Detect which cell encompasses the target text, then output its (x, y) center coordinate. 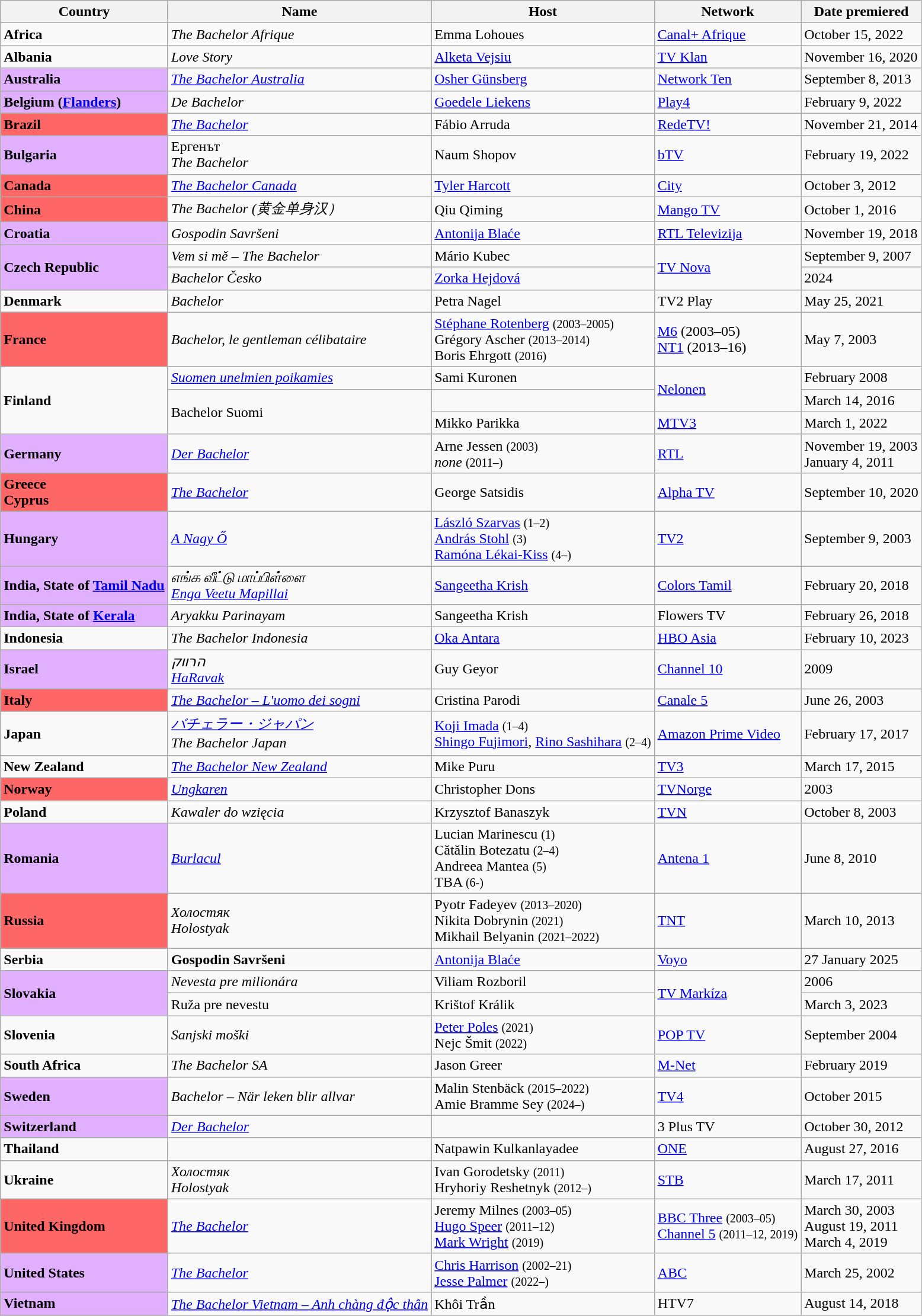
March 3, 2023 (862, 1004)
Kawaler do wzięcia (299, 812)
Osher Günsberg (543, 79)
March 17, 2011 (862, 1180)
Country (84, 12)
The Bachelor Canada (299, 185)
South Africa (84, 1065)
Belgium (Flanders) (84, 102)
Norway (84, 789)
Petra Nagel (543, 301)
STB (728, 1180)
March 10, 2013 (862, 921)
Finland (84, 400)
India, State of Kerala (84, 616)
Date premiered (862, 12)
Alketa Vejsiu (543, 57)
GreeceCyprus (84, 492)
Croatia (84, 233)
Naum Shopov (543, 155)
October 8, 2003 (862, 812)
Emma Lohoues (543, 34)
Canada (84, 185)
March 30, 2003August 19, 2011March 4, 2019 (862, 1226)
The Bachelor (黄金单身汉） (299, 210)
Network (728, 12)
Romania (84, 859)
Serbia (84, 959)
United Kingdom (84, 1226)
Italy (84, 700)
Bulgaria (84, 155)
Israel (84, 669)
Switzerland (84, 1126)
Indonesia (84, 638)
October 2015 (862, 1096)
Love Story (299, 57)
Ivan Gorodetsky (2011)Hryhoriy Reshetnyk (2012–) (543, 1180)
TVN (728, 812)
November 19, 2018 (862, 233)
Zorka Hejdová (543, 278)
ONE (728, 1149)
Viliam Rozboril (543, 982)
HTV7 (728, 1304)
March 1, 2022 (862, 423)
Suomen unelmien poikamies (299, 378)
TNT (728, 921)
Czech Republic (84, 267)
Mango TV (728, 210)
Poland (84, 812)
Bachelor, le gentleman célibataire (299, 339)
Mikko Parikka (543, 423)
February 26, 2018 (862, 616)
September 2004 (862, 1035)
Flowers TV (728, 616)
A Nagy Ő (299, 538)
Stéphane Rotenberg (2003–2005)Grégory Ascher (2013–2014)Boris Ehrgott (2016) (543, 339)
Play4 (728, 102)
Khôi Trần (543, 1304)
2024 (862, 278)
RTL (728, 454)
The Bachelor Indonesia (299, 638)
bTV (728, 155)
27 January 2025 (862, 959)
June 26, 2003 (862, 700)
László Szarvas (1–2)András Stohl (3)Ramóna Lékai-Kiss (4–) (543, 538)
Nelonen (728, 389)
Ukraine (84, 1180)
Fábio Arruda (543, 124)
Pyotr Fadeyev (2013–2020)Nikita Dobrynin (2021)Mikhail Belyanin (2021–2022) (543, 921)
Ruža pre nevestu (299, 1004)
Bachelor Česko (299, 278)
New Zealand (84, 766)
India, State of Tamil Nadu (84, 585)
TV2 (728, 538)
Canal+ Afrique (728, 34)
Amazon Prime Video (728, 733)
City (728, 185)
எங்க வீட்டு மாப்பிள்ளைEnga Veetu Mapillai (299, 585)
Chris Harrison (2002–21)Jesse Palmer (2022–) (543, 1272)
France (84, 339)
Albania (84, 57)
Jeremy Milnes (2003–05)Hugo Speer (2011–12)Mark Wright (2019) (543, 1226)
Burlacul (299, 859)
October 1, 2016 (862, 210)
Brazil (84, 124)
The Bachelor SA (299, 1065)
Guy Geyor (543, 669)
Vietnam (84, 1304)
March 25, 2002 (862, 1272)
November 21, 2014 (862, 124)
Voyo (728, 959)
Germany (84, 454)
Malin Stenbäck (2015–2022)Amie Bramme Sey (2024–) (543, 1096)
February 19, 2022 (862, 155)
ЕргенътThe Bachelor (299, 155)
HBO Asia (728, 638)
2009 (862, 669)
Sami Kuronen (543, 378)
TV4 (728, 1096)
Slovenia (84, 1035)
POP TV (728, 1035)
Canale 5 (728, 700)
Bachelor Suomi (299, 412)
Lucian Marinescu (1)Cătălin Botezatu (2–4)Andreea Mantea (5)TBA (6-) (543, 859)
הרווקHaRavak (299, 669)
RTL Televizija (728, 233)
TV Nova (728, 267)
May 25, 2021 (862, 301)
Oka Antara (543, 638)
Goedele Liekens (543, 102)
November 19, 2003January 4, 2011 (862, 454)
2003 (862, 789)
ABC (728, 1272)
February 20, 2018 (862, 585)
Peter Poles (2021)Nejc Šmit (2022) (543, 1035)
September 10, 2020 (862, 492)
February 9, 2022 (862, 102)
3 Plus TV (728, 1126)
Hungary (84, 538)
Africa (84, 34)
February 2008 (862, 378)
November 16, 2020 (862, 57)
Bachelor – När leken blir allvar (299, 1096)
February 17, 2017 (862, 733)
October 3, 2012 (862, 185)
TV Markíza (728, 993)
Channel 10 (728, 669)
Krzysztof Banaszyk (543, 812)
RedeTV! (728, 124)
Nevesta pre milionára (299, 982)
Australia (84, 79)
Slovakia (84, 993)
Ungkaren (299, 789)
Mike Puru (543, 766)
TVNorge (728, 789)
Name (299, 12)
United States (84, 1272)
Qiu Qiming (543, 210)
Christopher Dons (543, 789)
March 17, 2015 (862, 766)
Cristina Parodi (543, 700)
The Bachelor New Zealand (299, 766)
Arne Jessen (2003)none (2011–) (543, 454)
May 7, 2003 (862, 339)
Network Ten (728, 79)
August 27, 2016 (862, 1149)
MTV3 (728, 423)
September 9, 2007 (862, 256)
Koji Imada (1–4)Shingo Fujimori, Rino Sashihara (2–4) (543, 733)
Japan (84, 733)
Mário Kubec (543, 256)
February 2019 (862, 1065)
The Bachelor – L'uomo dei sogni (299, 700)
Host (543, 12)
August 14, 2018 (862, 1304)
Sweden (84, 1096)
Thailand (84, 1149)
2006 (862, 982)
Sanjski moški (299, 1035)
Denmark (84, 301)
Bachelor (299, 301)
The Bachelor Australia (299, 79)
Colors Tamil (728, 585)
バチェラー・ジャパンThe Bachelor Japan (299, 733)
Aryakku Parinayam (299, 616)
October 15, 2022 (862, 34)
TV Klan (728, 57)
Jason Greer (543, 1065)
Natpawin Kulkanlayadee (543, 1149)
Tyler Harcott (543, 185)
February 10, 2023 (862, 638)
The Bachelor Vietnam – Anh chàng độc thân (299, 1304)
September 9, 2003 (862, 538)
De Bachelor (299, 102)
The Bachelor Afrique (299, 34)
Krištof Králik (543, 1004)
M-Net (728, 1065)
Vem si mě – The Bachelor (299, 256)
October 30, 2012 (862, 1126)
BBC Three (2003–05)Channel 5 (2011–12, 2019) (728, 1226)
TV2 Play (728, 301)
Alpha TV (728, 492)
George Satsidis (543, 492)
September 8, 2013 (862, 79)
TV3 (728, 766)
Russia (84, 921)
Antena 1 (728, 859)
M6 (2003–05)NT1 (2013–16) (728, 339)
March 14, 2016 (862, 400)
June 8, 2010 (862, 859)
China (84, 210)
